Search for the cell housing the specified text and yield its (x, y) center coordinate. 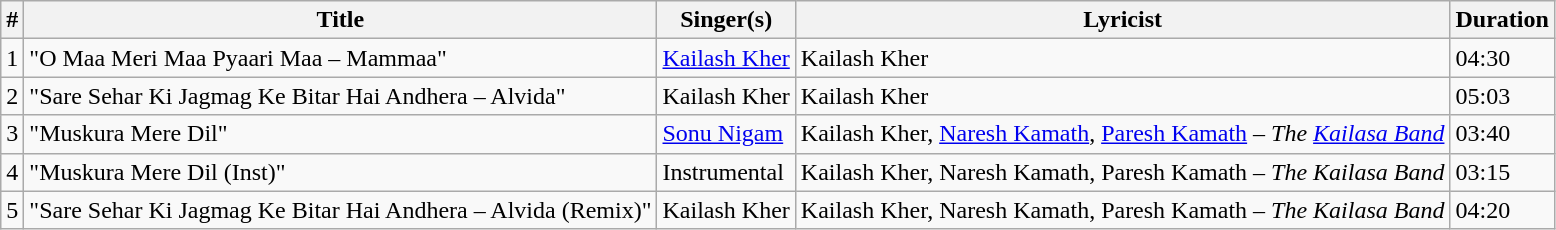
3 (12, 134)
03:15 (1502, 172)
"Sare Sehar Ki Jagmag Ke Bitar Hai Andhera – Alvida" (340, 96)
Title (340, 20)
"Muskura Mere Dil" (340, 134)
2 (12, 96)
05:03 (1502, 96)
"Muskura Mere Dil (Inst)" (340, 172)
1 (12, 58)
03:40 (1502, 134)
Singer(s) (726, 20)
5 (12, 210)
Sonu Nigam (726, 134)
Lyricist (1122, 20)
04:20 (1502, 210)
"Sare Sehar Ki Jagmag Ke Bitar Hai Andhera – Alvida (Remix)" (340, 210)
# (12, 20)
Duration (1502, 20)
Instrumental (726, 172)
"O Maa Meri Maa Pyaari Maa – Mammaa" (340, 58)
4 (12, 172)
04:30 (1502, 58)
